Identify which cell holds the provided text, then report its (x, y) central coordinate. 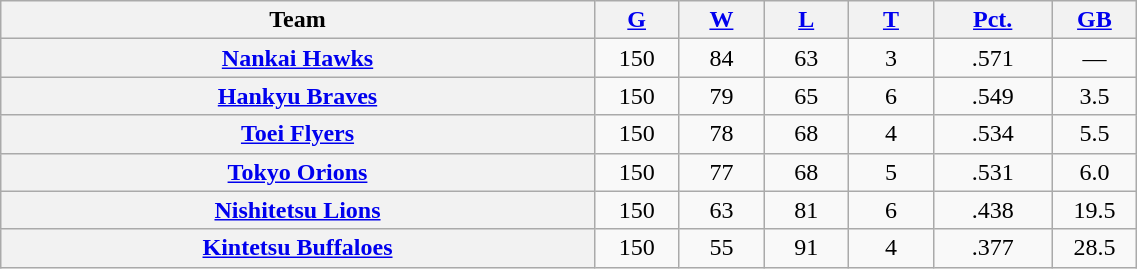
.531 (992, 172)
.534 (992, 134)
3.5 (1094, 96)
77 (722, 172)
G (636, 20)
78 (722, 134)
T (892, 20)
Toei Flyers (298, 134)
Hankyu Braves (298, 96)
84 (722, 58)
W (722, 20)
L (806, 20)
81 (806, 210)
91 (806, 248)
6.0 (1094, 172)
— (1094, 58)
Kintetsu Buffaloes (298, 248)
5 (892, 172)
.571 (992, 58)
.438 (992, 210)
3 (892, 58)
Nishitetsu Lions (298, 210)
Tokyo Orions (298, 172)
Pct. (992, 20)
Team (298, 20)
65 (806, 96)
.377 (992, 248)
79 (722, 96)
Nankai Hawks (298, 58)
19.5 (1094, 210)
GB (1094, 20)
55 (722, 248)
.549 (992, 96)
5.5 (1094, 134)
28.5 (1094, 248)
